Return (X, Y) of the center of cell containing provided text 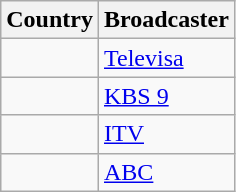
ITV (166, 134)
Broadcaster (166, 20)
KBS 9 (166, 96)
ABC (166, 172)
Televisa (166, 58)
Country (50, 20)
